Scan for the cell matching the given text and deliver its (x, y) coordinate at center. 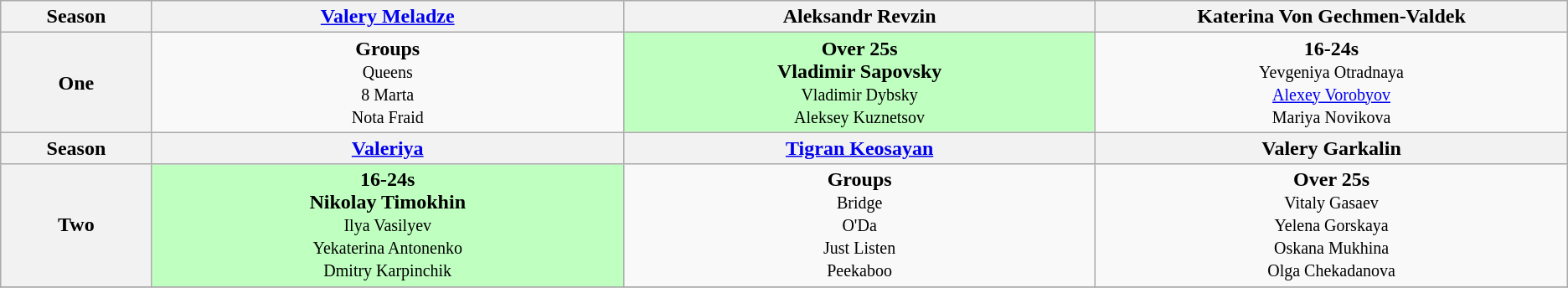
Katerina Von Gechmen-Valdek (1332, 17)
16-24sNikolay TimokhinIlya VasilyevYekaterina AntonenkoDmitry Karpinchik (387, 225)
Valery Garkalin (1332, 148)
Valeriya (387, 148)
One (76, 82)
Valery Meladze (387, 17)
16-24sYevgeniya Otradnaya Alexey VorobyovMariya Novikova (1332, 82)
GroupsQueens8 MartaNota Fraid (387, 82)
Aleksandr Revzin (859, 17)
GroupsBridgeO'DaJust ListenPeekaboo (859, 225)
Two (76, 225)
Tigran Keosayan (859, 148)
Over 25sVladimir SapovskyVladimir DybskyAleksey Kuznetsov (859, 82)
Over 25sVitaly GasaevYelena GorskayaOskana MukhinaOlga Chekadanova (1332, 225)
